Identify which cell holds the provided text, then report its [x, y] central coordinate. 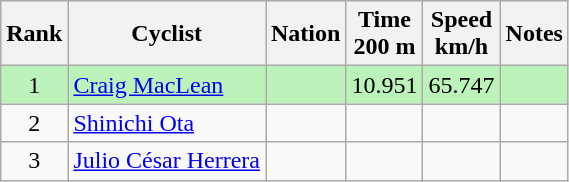
Time200 m [384, 34]
Cyclist [167, 34]
10.951 [384, 85]
65.747 [462, 85]
Speedkm/h [462, 34]
Julio César Herrera [167, 161]
Rank [34, 34]
Shinichi Ota [167, 123]
2 [34, 123]
Notes [534, 34]
Nation [306, 34]
1 [34, 85]
Craig MacLean [167, 85]
3 [34, 161]
